Scan for the cell matching the given text and deliver its [X, Y] coordinate at center. 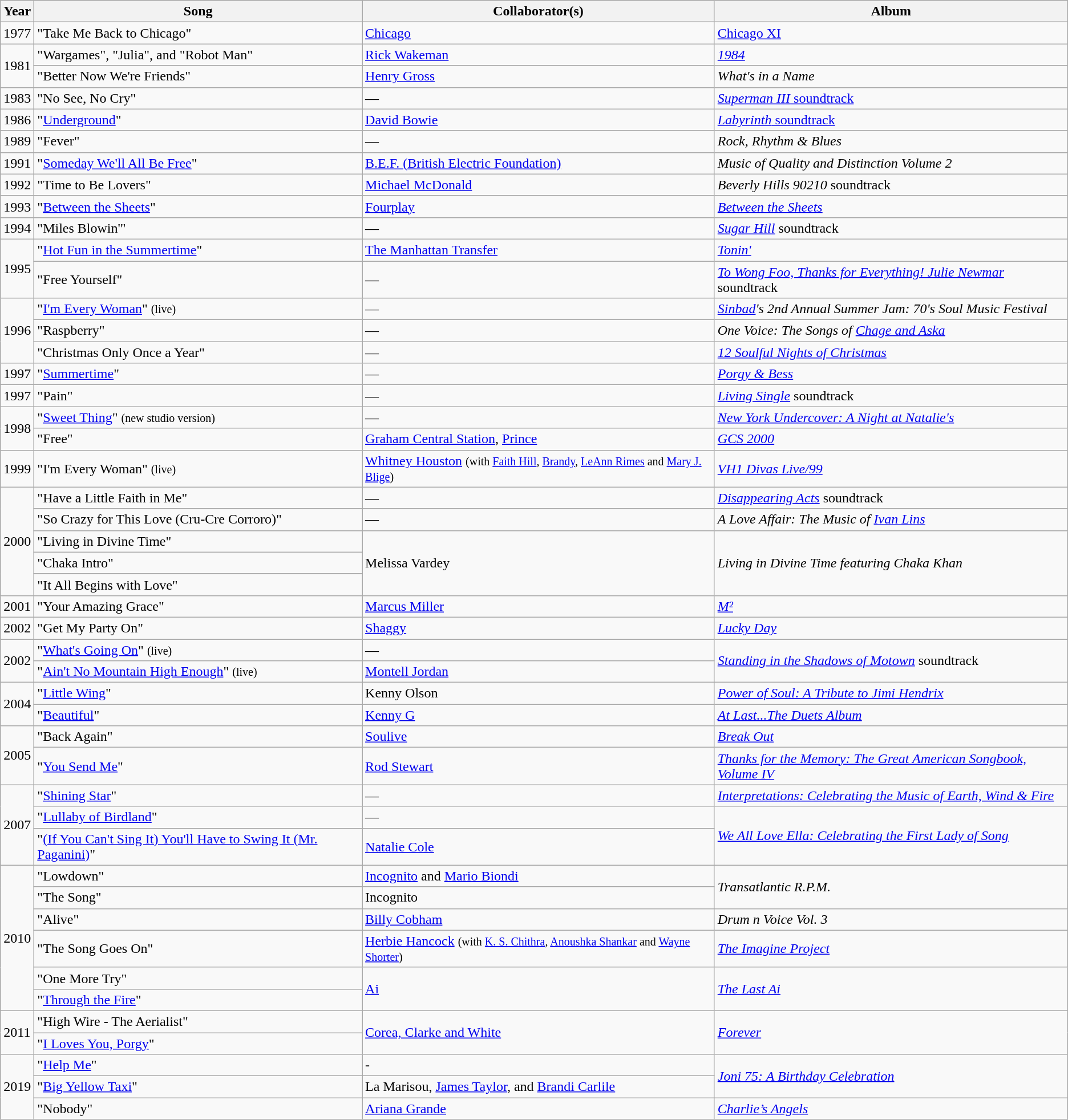
"What's Going On" (live) [199, 650]
Album [891, 11]
Year [17, 11]
"Hot Fun in the Summertime" [199, 250]
Between the Sheets [891, 206]
"Raspberry" [199, 331]
2007 [17, 825]
"Free Yourself" [199, 279]
1998 [17, 428]
1992 [17, 185]
"Big Yellow Taxi" [199, 1087]
1995 [17, 268]
Thanks for the Memory: The Great American Songbook, Volume IV [891, 766]
2010 [17, 938]
Shaggy [539, 628]
2019 [17, 1087]
Power of Soul: A Tribute to Jimi Hendrix [891, 693]
"Living in Divine Time" [199, 541]
Forever [891, 1032]
1993 [17, 206]
"Lullaby of Birdland" [199, 817]
"Have a Little Faith in Me" [199, 498]
Kenny Olson [539, 693]
At Last...The Duets Album [891, 715]
"Alive" [199, 919]
Rick Wakeman [539, 55]
Natalie Cole [539, 846]
GCS 2000 [891, 439]
"Little Wing" [199, 693]
One Voice: The Songs of Chage and Aska [891, 331]
New York Undercover: A Night at Natalie's [891, 417]
Rock, Rhythm & Blues [891, 141]
Drum n Voice Vol. 3 [891, 919]
Whitney Houston (with Faith Hill, Brandy, LeAnn Rimes and Mary J. Blige) [539, 469]
Chicago XI [891, 33]
"It All Begins with Love" [199, 585]
"Chaka Intro" [199, 563]
Break Out [891, 737]
Incognito and Mario Biondi [539, 876]
M² [891, 606]
"Get My Party On" [199, 628]
"Better Now We're Friends" [199, 76]
1989 [17, 141]
Porgy & Bess [891, 374]
Charlie’s Angels [891, 1109]
Incognito [539, 898]
Ai [539, 989]
1977 [17, 33]
2005 [17, 755]
"One More Try" [199, 978]
"(If You Can't Sing It) You'll Have to Swing It (Mr. Paganini)" [199, 846]
We All Love Ella: Celebrating the First Lady of Song [891, 836]
Kenny G [539, 715]
Living Single soundtrack [891, 396]
"Christmas Only Once a Year" [199, 352]
Marcus Miller [539, 606]
Music of Quality and Distinction Volume 2 [891, 163]
Soulive [539, 737]
"Through the Fire" [199, 1000]
Standing in the Shadows of Motown soundtrack [891, 660]
2000 [17, 541]
1984 [891, 55]
Chicago [539, 33]
Melissa Vardey [539, 563]
"Free" [199, 439]
"Underground" [199, 120]
Montell Jordan [539, 672]
1983 [17, 98]
"No See, No Cry" [199, 98]
2001 [17, 606]
"Your Amazing Grace" [199, 606]
Disappearing Acts soundtrack [891, 498]
1986 [17, 120]
Sugar Hill soundtrack [891, 228]
"Wargames", "Julia", and "Robot Man" [199, 55]
Collaborator(s) [539, 11]
Joni 75: A Birthday Celebration [891, 1076]
"Fever" [199, 141]
A Love Affair: The Music of Ivan Lins [891, 520]
The Manhattan Transfer [539, 250]
Corea, Clarke and White [539, 1032]
"Nobody" [199, 1109]
Beverly Hills 90210 soundtrack [891, 185]
"Ain't No Mountain High Enough" (live) [199, 672]
"Take Me Back to Chicago" [199, 33]
"The Song Goes On" [199, 949]
"Shining Star" [199, 796]
David Bowie [539, 120]
"Back Again" [199, 737]
Billy Cobham [539, 919]
Sinbad's 2nd Annual Summer Jam: 70's Soul Music Festival [891, 309]
Herbie Hancock (with K. S. Chithra, Anoushka Shankar and Wayne Shorter) [539, 949]
The Imagine Project [891, 949]
Michael McDonald [539, 185]
Superman III soundtrack [891, 98]
VH1 Divas Live/99 [891, 469]
"So Crazy for This Love (Cru-Cre Corroro)" [199, 520]
La Marisou, James Taylor, and Brandi Carlile [539, 1087]
Henry Gross [539, 76]
Song [199, 11]
Transatlantic R.P.M. [891, 887]
- [539, 1065]
"Time to Be Lovers" [199, 185]
Labyrinth soundtrack [891, 120]
"Sweet Thing" (new studio version) [199, 417]
1991 [17, 163]
Tonin' [891, 250]
Rod Stewart [539, 766]
The Last Ai [891, 989]
"Between the Sheets" [199, 206]
12 Soulful Nights of Christmas [891, 352]
1981 [17, 66]
"Summertime" [199, 374]
Interpretations: Celebrating the Music of Earth, Wind & Fire [891, 796]
"High Wire - The Aerialist" [199, 1021]
2011 [17, 1032]
Fourplay [539, 206]
Lucky Day [891, 628]
"Help Me" [199, 1065]
B.E.F. (British Electric Foundation) [539, 163]
"You Send Me" [199, 766]
"Pain" [199, 396]
"Someday We'll All Be Free" [199, 163]
Living in Divine Time featuring Chaka Khan [891, 563]
"Miles Blowin'" [199, 228]
"The Song" [199, 898]
Ariana Grande [539, 1109]
What's in a Name [891, 76]
Graham Central Station, Prince [539, 439]
1999 [17, 469]
1996 [17, 331]
"Beautiful" [199, 715]
"Lowdown" [199, 876]
"I Loves You, Porgy" [199, 1043]
2004 [17, 704]
1994 [17, 228]
To Wong Foo, Thanks for Everything! Julie Newmar soundtrack [891, 279]
